Capture the cell that displays the provided text and extract its (X, Y) central coordinate. 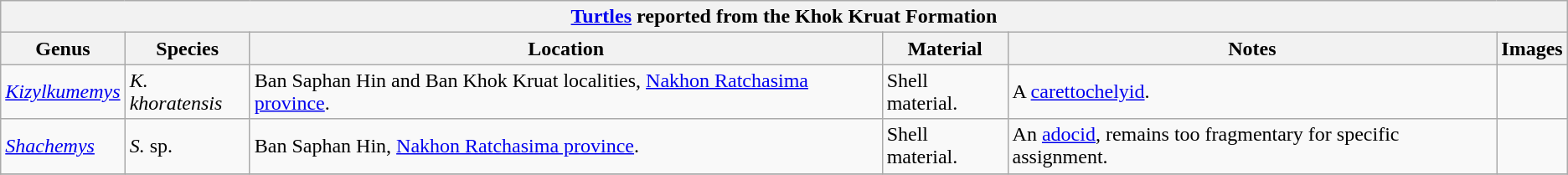
Ban Saphan Hin, Nakhon Ratchasima province. (566, 146)
K. khoratensis (188, 92)
S. sp. (188, 146)
Kizylkumemys (63, 92)
Turtles reported from the Khok Kruat Formation (784, 17)
Location (566, 49)
Species (188, 49)
Shachemys (63, 146)
Material (945, 49)
Notes (1252, 49)
A carettochelyid. (1252, 92)
Images (1532, 49)
An adocid, remains too fragmentary for specific assignment. (1252, 146)
Ban Saphan Hin and Ban Khok Kruat localities, Nakhon Ratchasima province. (566, 92)
Genus (63, 49)
